Return [x, y] of the center of cell containing provided text 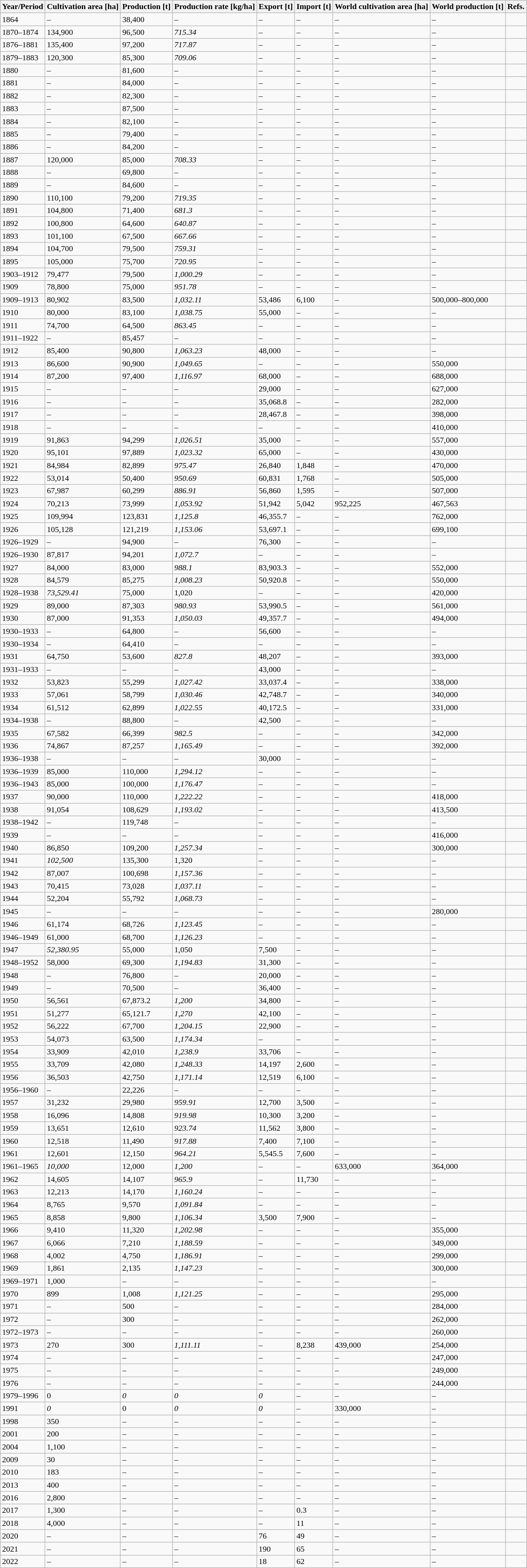
330,000 [381, 1409]
51,277 [82, 1014]
2,135 [147, 1268]
2,600 [314, 1064]
33,706 [276, 1052]
6,066 [82, 1243]
342,000 [467, 733]
1,238.9 [215, 1052]
Production [t] [147, 7]
7,500 [276, 950]
2018 [23, 1523]
1870–1874 [23, 32]
1914 [23, 376]
183 [82, 1472]
Refs. [516, 7]
4,750 [147, 1256]
60,831 [276, 478]
71,400 [147, 211]
439,000 [381, 1345]
85,300 [147, 58]
340,000 [467, 695]
1938 [23, 810]
67,873.2 [147, 1001]
1935 [23, 733]
14,197 [276, 1064]
31,300 [276, 962]
78,800 [82, 287]
119,748 [147, 822]
56,860 [276, 491]
980.93 [215, 606]
1892 [23, 223]
282,000 [467, 402]
62,899 [147, 707]
14,808 [147, 1115]
79,400 [147, 134]
22,226 [147, 1090]
1950 [23, 1001]
7,400 [276, 1141]
561,000 [467, 606]
759.31 [215, 249]
1,121.25 [215, 1294]
12,601 [82, 1153]
1927 [23, 568]
640.87 [215, 223]
12,700 [276, 1103]
1915 [23, 389]
1972 [23, 1319]
1886 [23, 147]
1,063.23 [215, 351]
717.87 [215, 45]
1,171.14 [215, 1077]
11,730 [314, 1179]
73,028 [147, 886]
5,042 [314, 504]
1957 [23, 1103]
30,000 [276, 758]
1963 [23, 1192]
9,800 [147, 1217]
64,600 [147, 223]
2022 [23, 1561]
1,768 [314, 478]
31,232 [82, 1103]
1889 [23, 185]
1956 [23, 1077]
65,000 [276, 453]
1,157.36 [215, 873]
284,000 [467, 1306]
64,410 [147, 644]
55,299 [147, 682]
1936 [23, 746]
1943 [23, 886]
42,500 [276, 720]
1,186.91 [215, 1256]
3,200 [314, 1115]
56,600 [276, 631]
3,800 [314, 1128]
720.95 [215, 262]
55,792 [147, 899]
90,900 [147, 363]
715.34 [215, 32]
52,204 [82, 899]
135,400 [82, 45]
11 [314, 1523]
79,200 [147, 198]
1891 [23, 211]
30 [82, 1460]
53,014 [82, 478]
1,300 [82, 1510]
975.47 [215, 465]
60,299 [147, 491]
1923 [23, 491]
1911–1922 [23, 338]
86,850 [82, 848]
1939 [23, 835]
1938–1942 [23, 822]
51,942 [276, 504]
413,500 [467, 810]
120,000 [82, 160]
49,357.7 [276, 618]
393,000 [467, 657]
84,200 [147, 147]
982.5 [215, 733]
12,519 [276, 1077]
1,022.55 [215, 707]
270 [82, 1345]
33,037.4 [276, 682]
61,512 [82, 707]
76,300 [276, 542]
400 [82, 1485]
1920 [23, 453]
83,100 [147, 312]
1876–1881 [23, 45]
2004 [23, 1447]
923.74 [215, 1128]
82,100 [147, 121]
66,399 [147, 733]
1948 [23, 975]
84,600 [147, 185]
0.3 [314, 1510]
123,831 [147, 516]
1,125.8 [215, 516]
1,038.75 [215, 312]
43,000 [276, 669]
1966 [23, 1230]
1880 [23, 70]
1973 [23, 1345]
1,257.34 [215, 848]
1926–1929 [23, 542]
79,477 [82, 274]
247,000 [467, 1357]
467,563 [467, 504]
1917 [23, 415]
1879–1883 [23, 58]
1909 [23, 287]
1890 [23, 198]
90,800 [147, 351]
827.8 [215, 657]
1,270 [215, 1014]
104,800 [82, 211]
1991 [23, 1409]
1913 [23, 363]
863.45 [215, 325]
90,000 [82, 797]
1953 [23, 1039]
85,400 [82, 351]
8,858 [82, 1217]
91,863 [82, 440]
1961–1965 [23, 1166]
57,061 [82, 695]
1,053.92 [215, 504]
1970 [23, 1294]
13,651 [82, 1128]
1,072.7 [215, 554]
410,000 [467, 427]
1,000.29 [215, 274]
70,415 [82, 886]
68,000 [276, 376]
7,100 [314, 1141]
121,219 [147, 529]
50,400 [147, 478]
76,800 [147, 975]
135,300 [147, 861]
134,900 [82, 32]
1894 [23, 249]
688,000 [467, 376]
1934–1938 [23, 720]
1,861 [82, 1268]
709.06 [215, 58]
1967 [23, 1243]
1946–1949 [23, 937]
1932 [23, 682]
12,610 [147, 1128]
67,582 [82, 733]
952,225 [381, 504]
919.98 [215, 1115]
61,174 [82, 924]
83,500 [147, 300]
42,080 [147, 1064]
108,629 [147, 810]
1,176.47 [215, 784]
Cultivation area [ha] [82, 7]
1,848 [314, 465]
418,000 [467, 797]
398,000 [467, 415]
58,000 [82, 962]
1931 [23, 657]
1,100 [82, 1447]
2017 [23, 1510]
1882 [23, 96]
1936–1943 [23, 784]
1929 [23, 606]
97,889 [147, 453]
959.91 [215, 1103]
1962 [23, 1179]
1903–1912 [23, 274]
1,027.42 [215, 682]
1,123.45 [215, 924]
1,008 [147, 1294]
64,800 [147, 631]
1926–1930 [23, 554]
42,748.7 [276, 695]
109,994 [82, 516]
1893 [23, 236]
34,800 [276, 1001]
1972–1973 [23, 1332]
9,570 [147, 1205]
1,188.59 [215, 1243]
76 [276, 1536]
416,000 [467, 835]
699,100 [467, 529]
349,000 [467, 1243]
67,500 [147, 236]
54,073 [82, 1039]
1,147.23 [215, 1268]
85,275 [147, 580]
1,023.32 [215, 453]
719.35 [215, 198]
1895 [23, 262]
500,000–800,000 [467, 300]
254,000 [467, 1345]
100,698 [147, 873]
1,026.51 [215, 440]
1961 [23, 1153]
14,605 [82, 1179]
627,000 [467, 389]
430,000 [467, 453]
1936–1938 [23, 758]
1,106.34 [215, 1217]
Import [t] [314, 7]
48,207 [276, 657]
87,500 [147, 108]
83,000 [147, 568]
18 [276, 1561]
260,000 [467, 1332]
1,248.33 [215, 1064]
1955 [23, 1064]
262,000 [467, 1319]
1930 [23, 618]
Export [t] [276, 7]
14,170 [147, 1192]
1945 [23, 911]
1974 [23, 1357]
1,050 [215, 950]
Year/Period [23, 7]
1,049.65 [215, 363]
1944 [23, 899]
89,000 [82, 606]
2,800 [82, 1498]
951.78 [215, 287]
950.69 [215, 478]
1960 [23, 1141]
2021 [23, 1549]
1975 [23, 1370]
100,800 [82, 223]
1,000 [82, 1281]
1976 [23, 1383]
7,210 [147, 1243]
1,222.22 [215, 797]
1888 [23, 172]
988.1 [215, 568]
708.33 [215, 160]
1,032.11 [215, 300]
249,000 [467, 1370]
12,150 [147, 1153]
2001 [23, 1434]
Production rate [kg/ha] [215, 7]
200 [82, 1434]
68,700 [147, 937]
102,500 [82, 861]
1930–1933 [23, 631]
1,050.03 [215, 618]
633,000 [381, 1166]
552,000 [467, 568]
48,000 [276, 351]
World cultivation area [ha] [381, 7]
120,300 [82, 58]
1916 [23, 402]
11,320 [147, 1230]
1941 [23, 861]
350 [82, 1421]
85,457 [147, 338]
World production [t] [467, 7]
1,030.46 [215, 695]
1931–1933 [23, 669]
1998 [23, 1421]
190 [276, 1549]
95,101 [82, 453]
557,000 [467, 440]
28,467.8 [276, 415]
53,486 [276, 300]
94,299 [147, 440]
61,000 [82, 937]
1911 [23, 325]
1969 [23, 1268]
1,008.23 [215, 580]
94,900 [147, 542]
12,518 [82, 1141]
1947 [23, 950]
1,116.97 [215, 376]
1,193.02 [215, 810]
1887 [23, 160]
96,500 [147, 32]
50,920.8 [276, 580]
100,000 [147, 784]
1933 [23, 695]
9,410 [82, 1230]
73,999 [147, 504]
500 [147, 1306]
1,091.84 [215, 1205]
1979–1996 [23, 1396]
56,222 [82, 1026]
63,500 [147, 1039]
67,987 [82, 491]
1,320 [215, 861]
29,000 [276, 389]
681.3 [215, 211]
1971 [23, 1306]
1883 [23, 108]
91,353 [147, 618]
82,300 [147, 96]
52,380.95 [82, 950]
1,595 [314, 491]
33,909 [82, 1052]
1909–1913 [23, 300]
105,128 [82, 529]
65,121.7 [147, 1014]
1926 [23, 529]
94,201 [147, 554]
91,054 [82, 810]
110,100 [82, 198]
29,980 [147, 1103]
1922 [23, 478]
70,213 [82, 504]
80,902 [82, 300]
1928 [23, 580]
1912 [23, 351]
80,000 [82, 312]
1,194.83 [215, 962]
1918 [23, 427]
331,000 [467, 707]
1928–1938 [23, 593]
40,172.5 [276, 707]
35,068.8 [276, 402]
65 [314, 1549]
364,000 [467, 1166]
1954 [23, 1052]
86,600 [82, 363]
73,529.41 [82, 593]
42,750 [147, 1077]
1925 [23, 516]
46,355.7 [276, 516]
97,400 [147, 376]
1937 [23, 797]
1885 [23, 134]
26,840 [276, 465]
899 [82, 1294]
87,007 [82, 873]
10,300 [276, 1115]
965.9 [215, 1179]
5,545.5 [276, 1153]
67,700 [147, 1026]
1942 [23, 873]
1,126.23 [215, 937]
35,000 [276, 440]
22,900 [276, 1026]
1936–1939 [23, 771]
1965 [23, 1217]
1,037.11 [215, 886]
8,238 [314, 1345]
53,990.5 [276, 606]
75,700 [147, 262]
2016 [23, 1498]
84,579 [82, 580]
16,096 [82, 1115]
82,899 [147, 465]
1,174.34 [215, 1039]
1940 [23, 848]
74,867 [82, 746]
338,000 [467, 682]
2020 [23, 1536]
1934 [23, 707]
84,984 [82, 465]
886.91 [215, 491]
4,000 [82, 1523]
64,500 [147, 325]
1930–1934 [23, 644]
1881 [23, 83]
917.88 [215, 1141]
1921 [23, 465]
1964 [23, 1205]
109,200 [147, 848]
69,300 [147, 962]
1949 [23, 988]
87,000 [82, 618]
1959 [23, 1128]
105,000 [82, 262]
36,503 [82, 1077]
7,900 [314, 1217]
470,000 [467, 465]
88,800 [147, 720]
1,165.49 [215, 746]
505,000 [467, 478]
58,799 [147, 695]
56,561 [82, 1001]
507,000 [467, 491]
14,107 [147, 1179]
64,750 [82, 657]
2010 [23, 1472]
87,817 [82, 554]
1,294.12 [215, 771]
42,100 [276, 1014]
420,000 [467, 593]
11,490 [147, 1141]
1,204.15 [215, 1026]
87,257 [147, 746]
87,200 [82, 376]
1958 [23, 1115]
12,213 [82, 1192]
69,800 [147, 172]
2009 [23, 1460]
49 [314, 1536]
1956–1960 [23, 1090]
667.66 [215, 236]
1,202.98 [215, 1230]
62 [314, 1561]
53,600 [147, 657]
1946 [23, 924]
1952 [23, 1026]
1,111.11 [215, 1345]
295,000 [467, 1294]
87,303 [147, 606]
53,697.1 [276, 529]
101,100 [82, 236]
4,002 [82, 1256]
762,000 [467, 516]
68,726 [147, 924]
299,000 [467, 1256]
494,000 [467, 618]
2013 [23, 1485]
7,600 [314, 1153]
33,709 [82, 1064]
11,562 [276, 1128]
392,000 [467, 746]
964.21 [215, 1153]
97,200 [147, 45]
1910 [23, 312]
280,000 [467, 911]
1884 [23, 121]
1864 [23, 19]
1,160.24 [215, 1192]
53,823 [82, 682]
1924 [23, 504]
1,068.73 [215, 899]
12,000 [147, 1166]
1919 [23, 440]
244,000 [467, 1383]
81,600 [147, 70]
38,400 [147, 19]
74,700 [82, 325]
104,700 [82, 249]
10,000 [82, 1166]
1969–1971 [23, 1281]
355,000 [467, 1230]
1951 [23, 1014]
20,000 [276, 975]
1,153.06 [215, 529]
1968 [23, 1256]
42,010 [147, 1052]
1948–1952 [23, 962]
8,765 [82, 1205]
1,020 [215, 593]
83,903.3 [276, 568]
36,400 [276, 988]
70,500 [147, 988]
